Return (X, Y) of the center of cell containing provided text 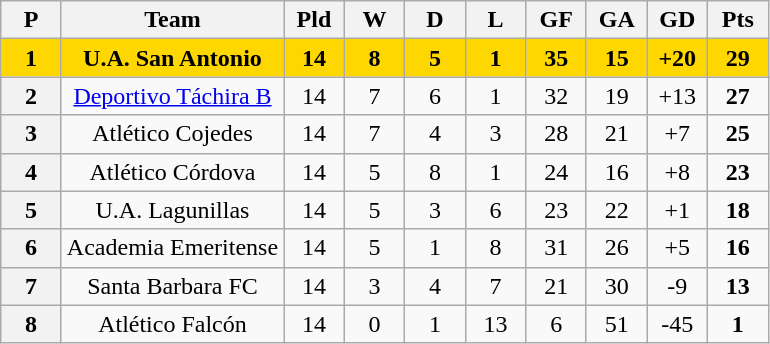
+20 (678, 58)
18 (738, 210)
Deportivo Táchira B (172, 96)
28 (556, 134)
35 (556, 58)
P (32, 20)
U.A. Lagunillas (172, 210)
GA (616, 20)
24 (556, 172)
26 (616, 248)
15 (616, 58)
D (436, 20)
+7 (678, 134)
31 (556, 248)
GF (556, 20)
+13 (678, 96)
0 (374, 324)
GD (678, 20)
2 (32, 96)
Atlético Córdova (172, 172)
Pts (738, 20)
22 (616, 210)
Academia Emeritense (172, 248)
Atlético Falcón (172, 324)
Team (172, 20)
19 (616, 96)
25 (738, 134)
Atlético Cojedes (172, 134)
Santa Barbara FC (172, 286)
U.A. San Antonio (172, 58)
29 (738, 58)
-9 (678, 286)
32 (556, 96)
27 (738, 96)
51 (616, 324)
L (496, 20)
+8 (678, 172)
-45 (678, 324)
Pld (314, 20)
30 (616, 286)
+1 (678, 210)
+5 (678, 248)
W (374, 20)
